Identify which cell holds the provided text, then report its (x, y) central coordinate. 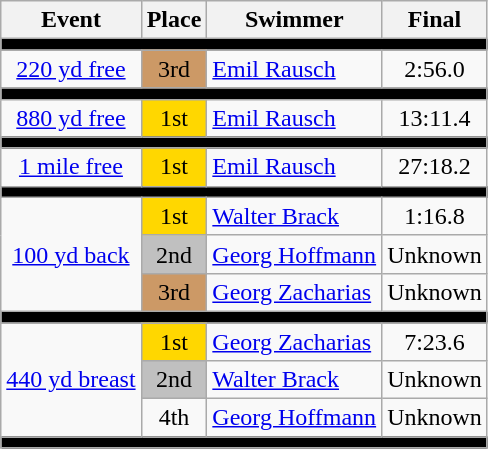
7:23.6 (435, 341)
440 yd breast (71, 379)
Place (174, 20)
13:11.4 (435, 118)
880 yd free (71, 118)
27:18.2 (435, 167)
220 yd free (71, 69)
100 yd back (71, 254)
1:16.8 (435, 216)
1 mile free (71, 167)
Swimmer (294, 20)
2:56.0 (435, 69)
4th (174, 418)
Final (435, 20)
Event (71, 20)
